Search for the cell housing the specified text and yield its [x, y] center coordinate. 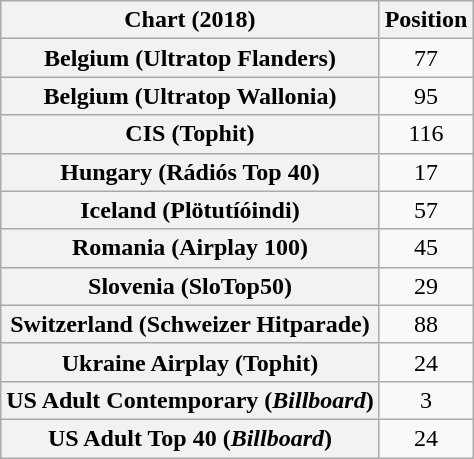
17 [426, 172]
Position [426, 20]
US Adult Contemporary (Billboard) [190, 400]
CIS (Tophit) [190, 134]
95 [426, 96]
US Adult Top 40 (Billboard) [190, 438]
Chart (2018) [190, 20]
29 [426, 286]
Switzerland (Schweizer Hitparade) [190, 324]
116 [426, 134]
Ukraine Airplay (Tophit) [190, 362]
Belgium (Ultratop Wallonia) [190, 96]
Belgium (Ultratop Flanders) [190, 58]
57 [426, 210]
Iceland (Plötutíóindi) [190, 210]
77 [426, 58]
Hungary (Rádiós Top 40) [190, 172]
45 [426, 248]
3 [426, 400]
Slovenia (SloTop50) [190, 286]
Romania (Airplay 100) [190, 248]
88 [426, 324]
